Pinpoint the cell where the given text exists, returning its [X, Y] midpoint coordinate. 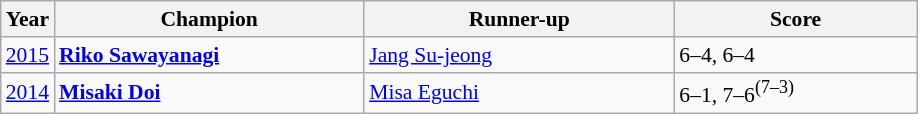
Misaki Doi [209, 92]
2014 [28, 92]
Runner-up [519, 19]
Riko Sawayanagi [209, 55]
Jang Su-jeong [519, 55]
Year [28, 19]
Score [796, 19]
6–1, 7–6(7–3) [796, 92]
Misa Eguchi [519, 92]
Champion [209, 19]
2015 [28, 55]
6–4, 6–4 [796, 55]
